Find where the given text appears and provide that cell's center as [X, Y] coordinate. 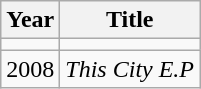
Year [30, 20]
Title [130, 20]
This City E.P [130, 69]
2008 [30, 69]
